Capture the cell that displays the provided text and extract its [X, Y] central coordinate. 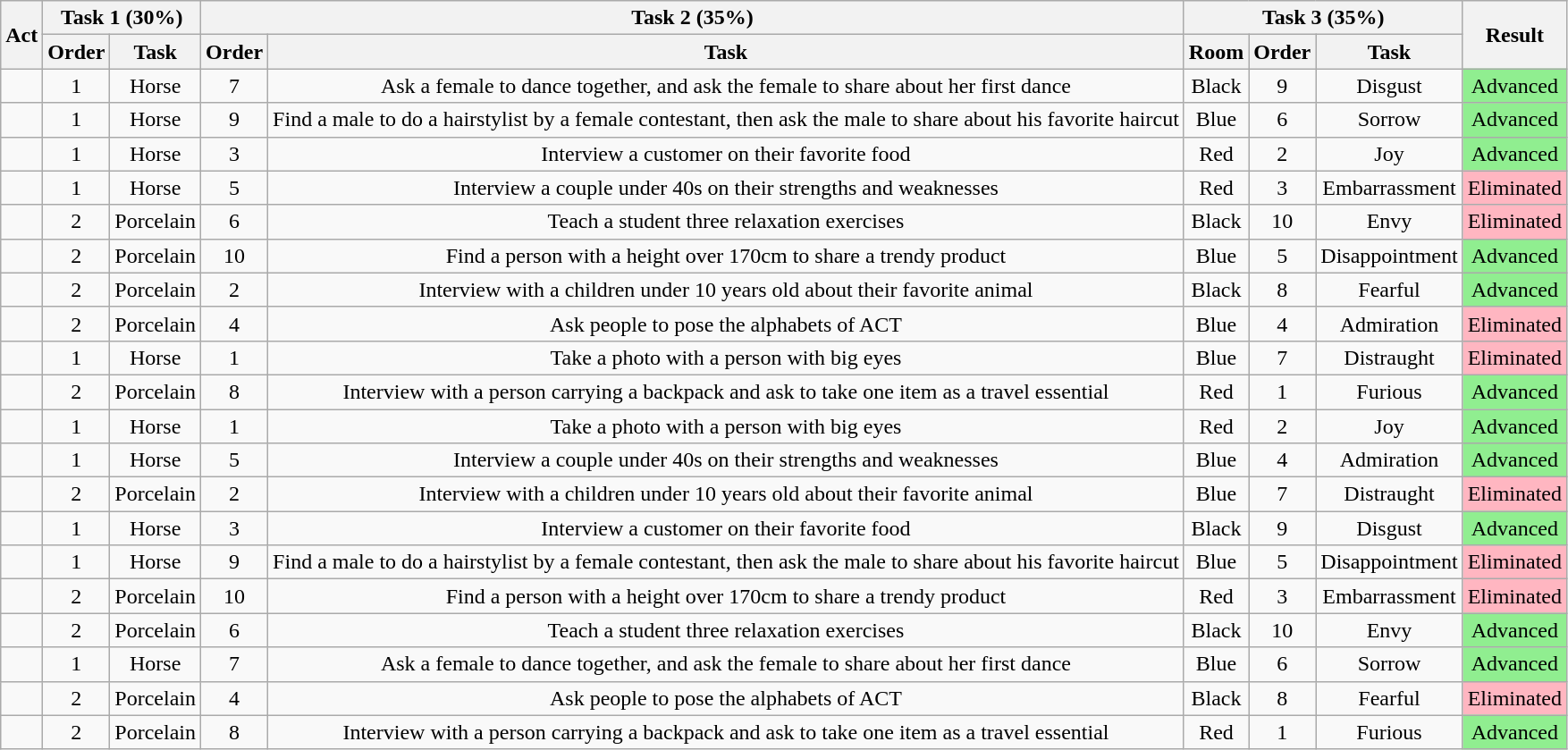
Act [21, 35]
Task 2 (35%) [693, 18]
Task 1 (30%) [122, 18]
Room [1216, 52]
Result [1514, 35]
Task 3 (35%) [1323, 18]
